For the text-containing cell, return its midpoint in (x, y) coordinate format. 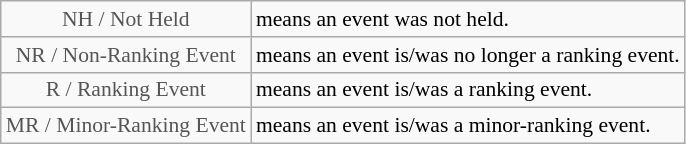
means an event is/was no longer a ranking event. (468, 55)
MR / Minor-Ranking Event (126, 126)
NR / Non-Ranking Event (126, 55)
means an event is/was a minor-ranking event. (468, 126)
NH / Not Held (126, 19)
R / Ranking Event (126, 90)
means an event was not held. (468, 19)
means an event is/was a ranking event. (468, 90)
